Provide the [x, y] coordinate of the cell's center where the given text is located.  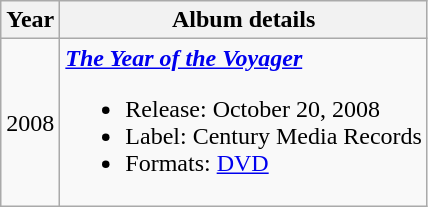
Album details [244, 20]
The Year of the VoyagerRelease: October 20, 2008Label: Century Media RecordsFormats: DVD [244, 122]
2008 [30, 122]
Year [30, 20]
